Extract the (X, Y) coordinate from the center of the cell holding the provided text.  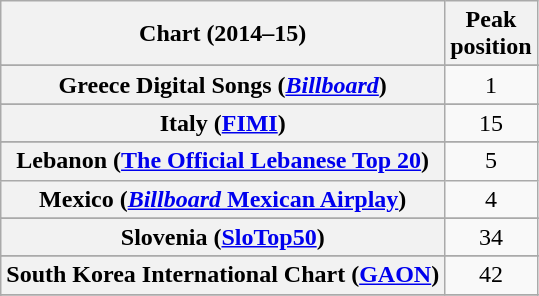
Lebanon (The Official Lebanese Top 20) (223, 161)
5 (491, 161)
South Korea International Chart (GAON) (223, 275)
15 (491, 123)
4 (491, 199)
Peakposition (491, 34)
Italy (FIMI) (223, 123)
Slovenia (SloTop50) (223, 237)
34 (491, 237)
Mexico (Billboard Mexican Airplay) (223, 199)
42 (491, 275)
Greece Digital Songs (Billboard) (223, 85)
1 (491, 85)
Chart (2014–15) (223, 34)
